Output the [X, Y] coordinate of the center of the cell containing the given text.  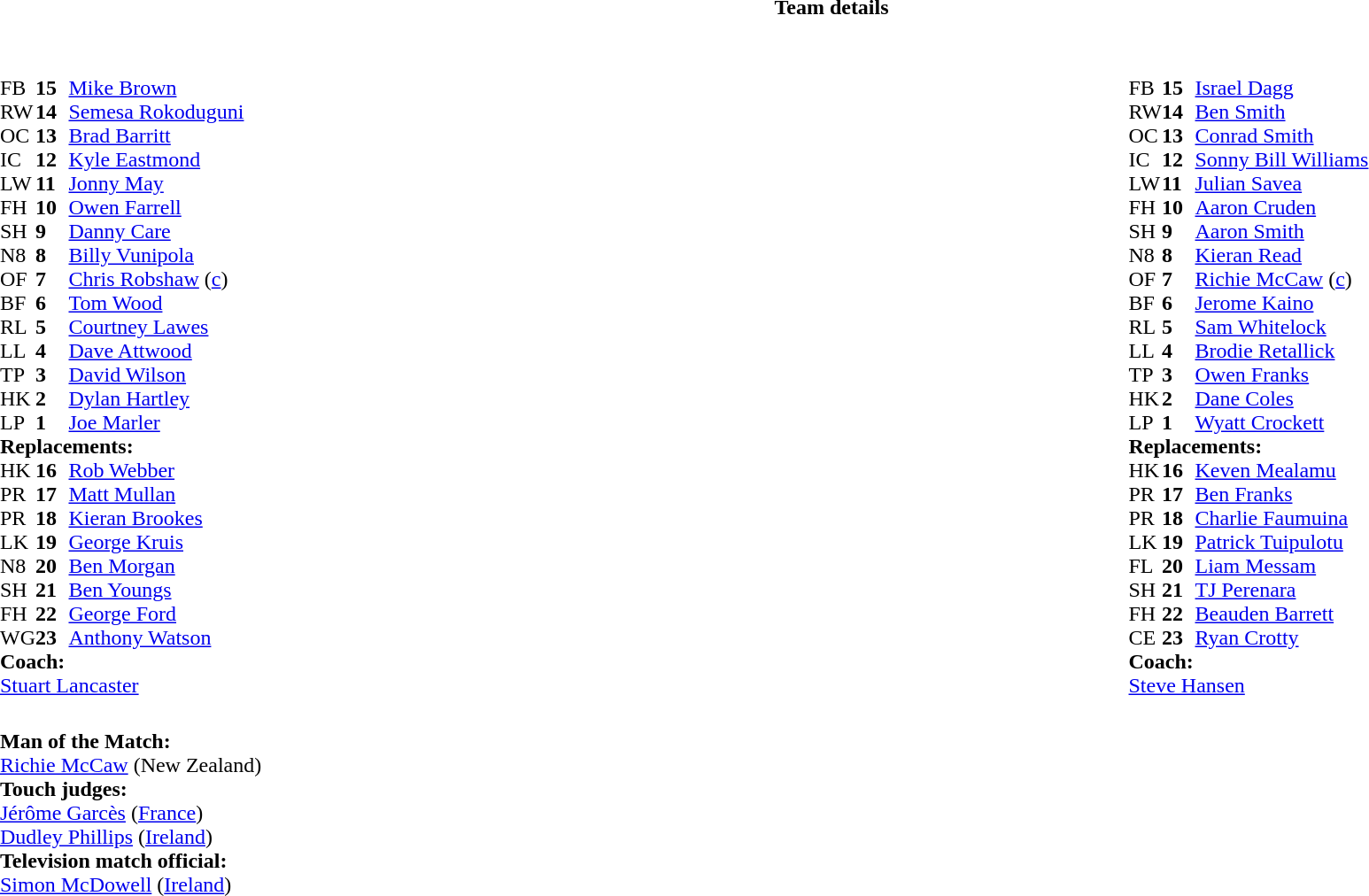
Brodie Retallick [1282, 351]
Owen Farrell [156, 207]
Julian Savea [1282, 184]
Owen Franks [1282, 375]
Ben Smith [1282, 112]
Dane Coles [1282, 398]
Jonny May [156, 184]
Matt Mullan [156, 494]
CE [1146, 637]
Steve Hansen [1249, 685]
Billy Vunipola [156, 255]
Dave Attwood [156, 351]
Conrad Smith [1282, 136]
Chris Robshaw (c) [156, 280]
David Wilson [156, 375]
Courtney Lawes [156, 328]
Ben Franks [1282, 494]
Brad Barritt [156, 136]
George Kruis [156, 542]
TJ Perenara [1282, 590]
Rob Webber [156, 471]
Charlie Faumuina [1282, 519]
Kieran Read [1282, 255]
Liam Messam [1282, 567]
Joe Marler [156, 423]
Aaron Cruden [1282, 207]
Israel Dagg [1282, 89]
FL [1146, 567]
Tom Wood [156, 303]
Kyle Eastmond [156, 159]
Patrick Tuipulotu [1282, 542]
Beauden Barrett [1282, 614]
Ben Youngs [156, 590]
Anthony Watson [156, 637]
George Ford [156, 614]
Keven Mealamu [1282, 471]
Sam Whitelock [1282, 328]
Kieran Brookes [156, 519]
Mike Brown [156, 89]
Richie McCaw (c) [1282, 280]
Semesa Rokoduguni [156, 112]
WG [18, 637]
Dylan Hartley [156, 398]
Wyatt Crockett [1282, 423]
Stuart Lancaster [122, 685]
Ryan Crotty [1282, 637]
Ben Morgan [156, 567]
Danny Care [156, 232]
Jerome Kaino [1282, 303]
Sonny Bill Williams [1282, 159]
Aaron Smith [1282, 232]
